Search for the cell housing the specified text and yield its [x, y] center coordinate. 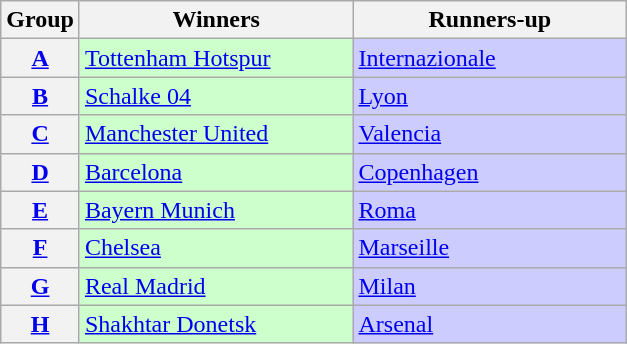
Roma [490, 210]
Valencia [490, 134]
Lyon [490, 96]
A [40, 58]
Milan [490, 286]
H [40, 324]
Internazionale [490, 58]
F [40, 248]
Bayern Munich [216, 210]
Group [40, 20]
G [40, 286]
Shakhtar Donetsk [216, 324]
Schalke 04 [216, 96]
Manchester United [216, 134]
E [40, 210]
Marseille [490, 248]
Barcelona [216, 172]
Chelsea [216, 248]
D [40, 172]
Real Madrid [216, 286]
Runners-up [490, 20]
B [40, 96]
Arsenal [490, 324]
Winners [216, 20]
Copenhagen [490, 172]
Tottenham Hotspur [216, 58]
C [40, 134]
